Determine the [X, Y] coordinate at the center of the cell enclosing the given text.  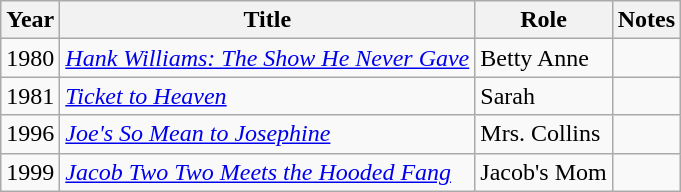
Sarah [544, 96]
Betty Anne [544, 58]
Mrs. Collins [544, 134]
1999 [30, 172]
Joe's So Mean to Josephine [268, 134]
Hank Williams: The Show He Never Gave [268, 58]
1980 [30, 58]
Jacob's Mom [544, 172]
Year [30, 20]
Role [544, 20]
1981 [30, 96]
Title [268, 20]
Jacob Two Two Meets the Hooded Fang [268, 172]
1996 [30, 134]
Ticket to Heaven [268, 96]
Notes [646, 20]
